Extract the (X, Y) coordinate from the center of the cell holding the provided text.  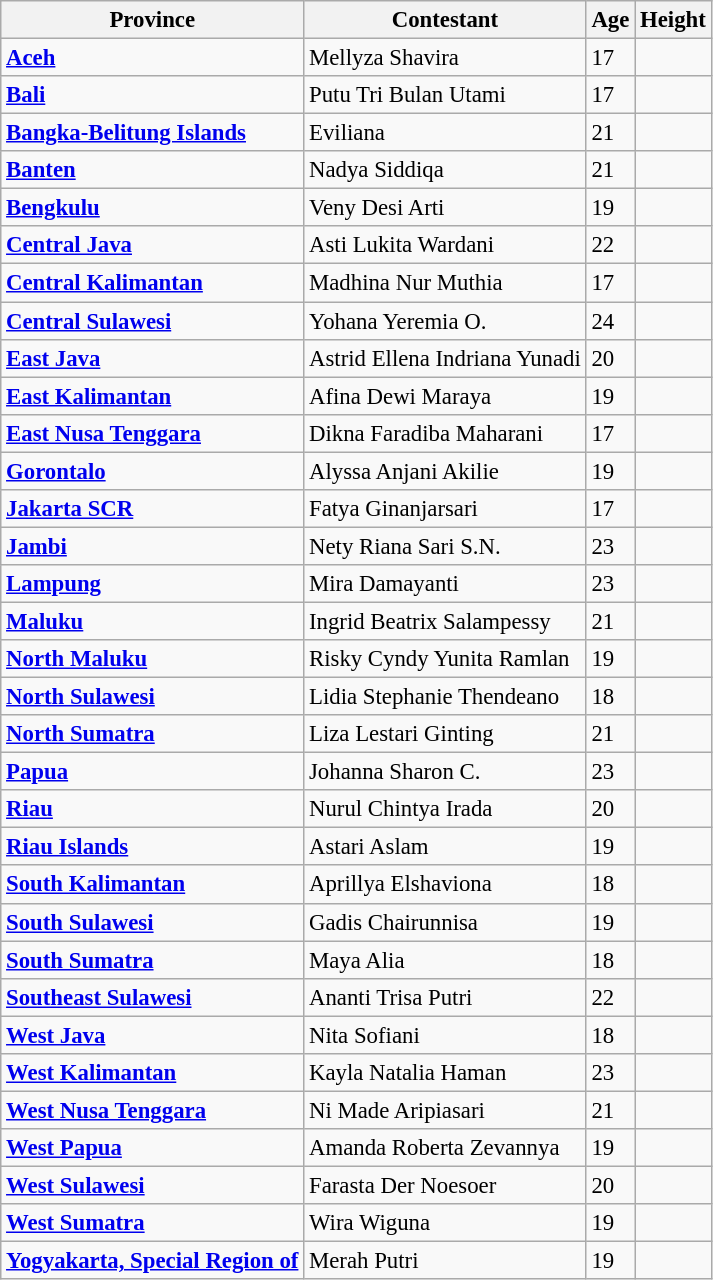
Afina Dewi Maraya (445, 396)
Yohana Yeremia O. (445, 321)
Wira Wiguna (445, 1223)
Asti Lukita Wardani (445, 245)
Mira Damayanti (445, 584)
Maluku (152, 621)
Kayla Natalia Haman (445, 1073)
Nety Riana Sari S.N. (445, 546)
Fatya Ginanjarsari (445, 509)
Aprillya Elshaviona (445, 885)
Eviliana (445, 133)
Nadya Siddiqa (445, 170)
West Kalimantan (152, 1073)
Bengkulu (152, 208)
Province (152, 20)
West Sumatra (152, 1223)
Liza Lestari Ginting (445, 734)
Jakarta SCR (152, 509)
East Nusa Tenggara (152, 433)
Central Sulawesi (152, 321)
Alyssa Anjani Akilie (445, 471)
Contestant (445, 20)
East Kalimantan (152, 396)
Riau (152, 809)
Jambi (152, 546)
West Sulawesi (152, 1185)
Banten (152, 170)
West Java (152, 1035)
Johanna Sharon C. (445, 772)
Aceh (152, 58)
West Nusa Tenggara (152, 1110)
Nurul Chintya Irada (445, 809)
Height (673, 20)
South Sulawesi (152, 922)
South Sumatra (152, 960)
North Sumatra (152, 734)
Central Java (152, 245)
Putu Tri Bulan Utami (445, 95)
Lampung (152, 584)
Ananti Trisa Putri (445, 997)
Lidia Stephanie Thendeano (445, 697)
Mellyza Shavira (445, 58)
East Java (152, 358)
Ingrid Beatrix Salampessy (445, 621)
Central Kalimantan (152, 283)
Age (610, 20)
Veny Desi Arti (445, 208)
West Papua (152, 1148)
Papua (152, 772)
Madhina Nur Muthia (445, 283)
Maya Alia (445, 960)
Yogyakarta, Special Region of (152, 1261)
South Kalimantan (152, 885)
Bali (152, 95)
Gadis Chairunnisa (445, 922)
North Sulawesi (152, 697)
Amanda Roberta Zevannya (445, 1148)
Dikna Faradiba Maharani (445, 433)
24 (610, 321)
Riau Islands (152, 847)
Astari Aslam (445, 847)
Gorontalo (152, 471)
Bangka-Belitung Islands (152, 133)
Southeast Sulawesi (152, 997)
Farasta Der Noesoer (445, 1185)
North Maluku (152, 659)
Astrid Ellena Indriana Yunadi (445, 358)
Risky Cyndy Yunita Ramlan (445, 659)
Nita Sofiani (445, 1035)
Ni Made Aripiasari (445, 1110)
Merah Putri (445, 1261)
